Find where the given text appears and provide that cell's center as (X, Y) coordinate. 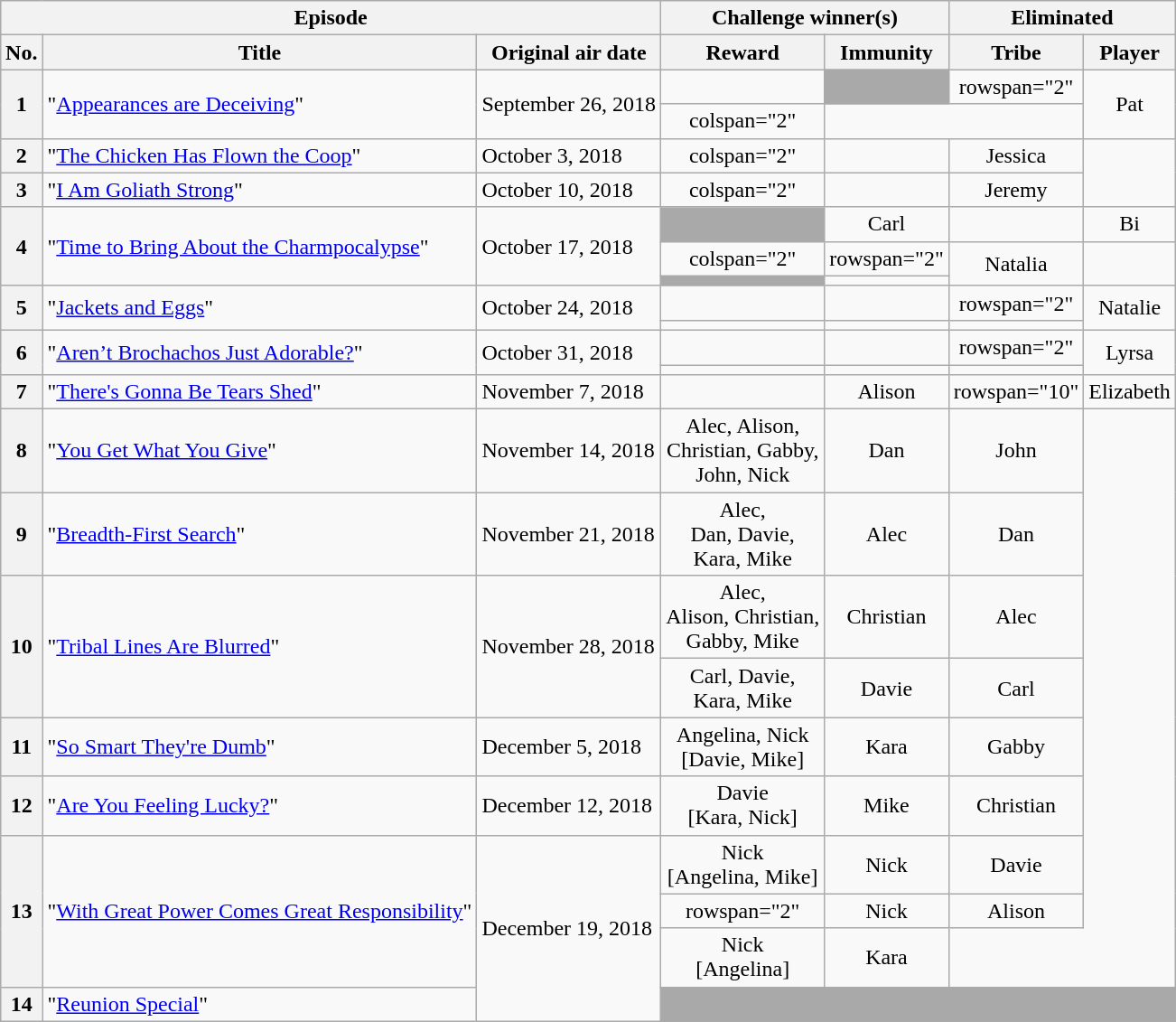
rowspan="10" (1016, 392)
9 (22, 534)
Jeremy (1016, 190)
"Time to Bring About the Charmpocalypse" (260, 246)
Title (260, 52)
Bi (1130, 224)
14 (22, 1004)
Nick[Angelina] (742, 958)
"Are You Feeling Lucky?" (260, 806)
Alec, Alison,Christian, Gabby,John, Nick (742, 451)
"Aren’t Brochachos Just Adorable?" (260, 352)
"The Chicken Has Flown the Coop" (260, 155)
5 (22, 307)
John (1016, 451)
"Appearances are Deceiving" (260, 104)
11 (22, 746)
7 (22, 392)
Alec,Dan, Davie,Kara, Mike (742, 534)
October 31, 2018 (569, 352)
Eliminated (1062, 18)
1 (22, 104)
October 10, 2018 (569, 190)
Alec,Alison, Christian,Gabby, Mike (742, 617)
October 3, 2018 (569, 155)
November 7, 2018 (569, 392)
Jessica (1016, 155)
Natalia (1016, 264)
13 (22, 911)
Gabby (1016, 746)
Angelina, Nick[Davie, Mike] (742, 746)
Davie[Kara, Nick] (742, 806)
"There's Gonna Be Tears Shed" (260, 392)
October 24, 2018 (569, 307)
Original air date (569, 52)
Challenge winner(s) (806, 18)
Player (1130, 52)
December 19, 2018 (569, 928)
November 14, 2018 (569, 451)
3 (22, 190)
December 5, 2018 (569, 746)
Natalie (1130, 307)
6 (22, 352)
"Tribal Lines Are Blurred" (260, 647)
"With Great Power Comes Great Responsibility" (260, 911)
Immunity (887, 52)
Lyrsa (1130, 352)
Pat (1130, 104)
Episode (331, 18)
8 (22, 451)
Tribe (1016, 52)
October 17, 2018 (569, 246)
No. (22, 52)
Nick[Angelina, Mike] (742, 864)
Carl, Davie,Kara, Mike (742, 689)
Elizabeth (1130, 392)
November 21, 2018 (569, 534)
November 28, 2018 (569, 647)
"Jackets and Eggs" (260, 307)
"Breadth-First Search" (260, 534)
12 (22, 806)
"So Smart They're Dumb" (260, 746)
"I Am Goliath Strong" (260, 190)
Reward (742, 52)
10 (22, 647)
2 (22, 155)
"You Get What You Give" (260, 451)
"Reunion Special" (260, 1004)
September 26, 2018 (569, 104)
4 (22, 246)
Mike (887, 806)
December 12, 2018 (569, 806)
